Return [X, Y] of the center of cell containing provided text 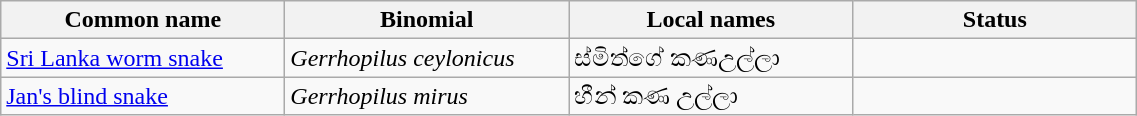
හීන් කණ උල්ලා [711, 96]
Common name [143, 20]
Gerrhopilus ceylonicus [427, 58]
Binomial [427, 20]
Jan's blind snake [143, 96]
Status [995, 20]
Gerrhopilus mirus [427, 96]
ස්මිත්ගේ කණඋල්ලා [711, 58]
Sri Lanka worm snake [143, 58]
Local names [711, 20]
